For the text-containing cell, return its midpoint in (x, y) coordinate format. 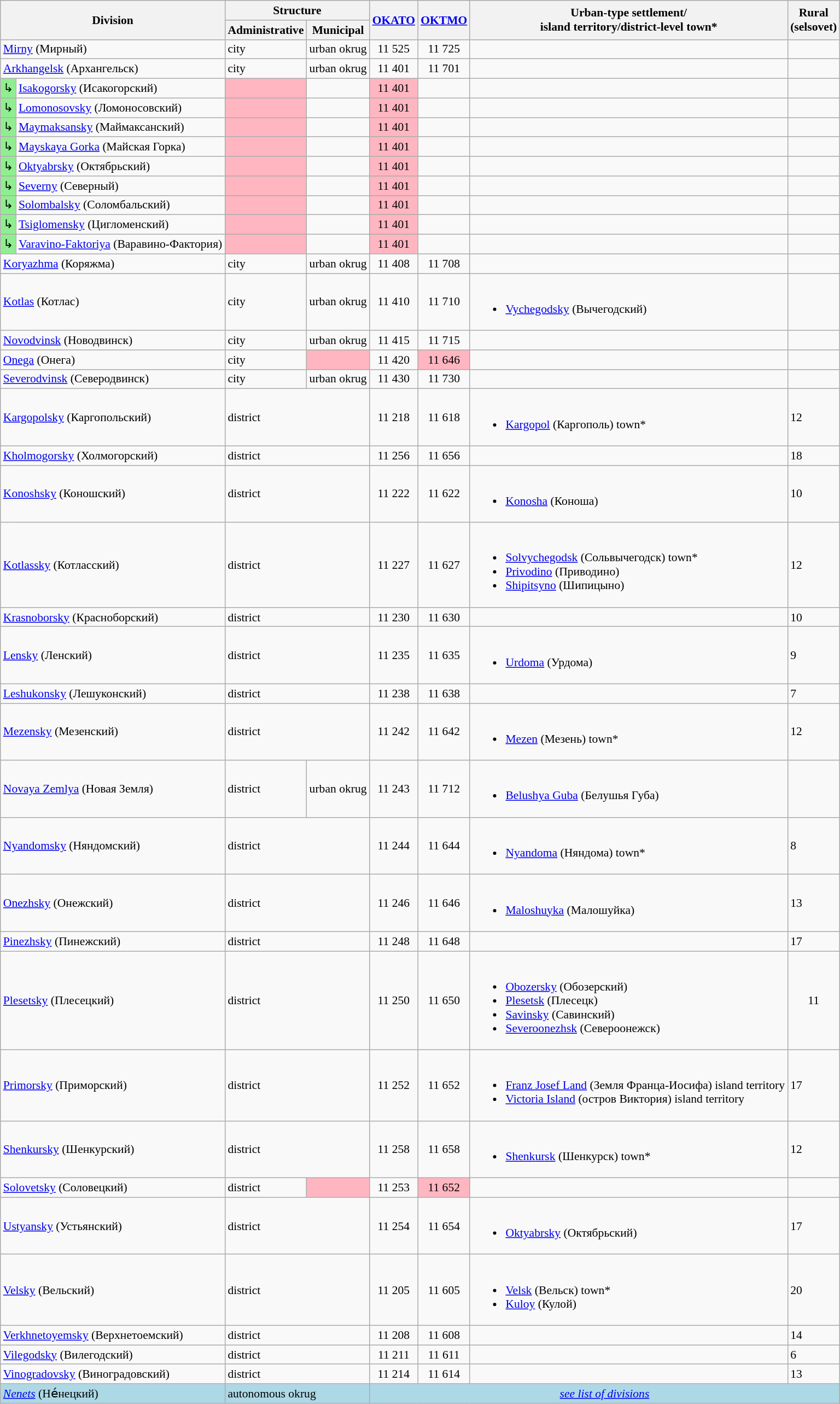
Division (113, 20)
11 701 (444, 69)
11 244 (394, 846)
11 408 (394, 264)
Vilegodsky (Вилегодский) (113, 1355)
11 712 (444, 789)
Mezensky (Мезенский) (113, 732)
11 430 (394, 379)
Kargopol (Каргополь) town* (629, 417)
11 614 (444, 1374)
11 648 (444, 941)
11 254 (394, 1226)
Shenkursky (Шенкурский) (113, 1150)
11 256 (394, 456)
Mayskaya Gorka (Майская Горка) (120, 147)
Severodvinsk (Северодвинск) (113, 379)
Urban-type settlement/island territory/district-level town* (629, 20)
Novaya Zemlya (Новая Земля) (113, 789)
Solvychegodsk (Сольвычегодск) town*Privodino (Приводино)Shipitsyno (Шипицыно) (629, 564)
11 235 (394, 655)
Solombalsky (Соломбальский) (120, 205)
9 (814, 655)
11 730 (444, 379)
11 214 (394, 1374)
OKATO (394, 20)
Maymaksansky (Маймаксанский) (120, 127)
Onezhsky (Онежский) (113, 903)
Plesetsky (Плесецкий) (113, 1001)
Municipal (338, 30)
Novodvinsk (Новодвинск) (113, 340)
OKTMO (444, 20)
11 415 (394, 340)
Pinezhsky (Пинежский) (113, 941)
11 258 (394, 1150)
11 710 (444, 302)
11 250 (394, 1001)
11 644 (444, 846)
Krasnoborsky (Красноборский) (113, 617)
Varavino-Faktoriya (Варавино-Фактория) (120, 244)
11 243 (394, 789)
Nyandomsky (Няндомский) (113, 846)
Kargopolsky (Каргопольский) (113, 417)
Administrative (266, 30)
Konoshsky (Коношский) (113, 494)
11 635 (444, 655)
Belushya Guba (Белушья Губа) (629, 789)
11 420 (394, 360)
11 410 (394, 302)
11 725 (444, 49)
Konosha (Коноша) (629, 494)
Koryazhma (Коряжма) (113, 264)
Obozersky (Обозерский)Plesetsk (Плесецк)Savinsky (Савинский)Severoonezhsk (Североонежск) (629, 1001)
11 708 (444, 264)
11 650 (444, 1001)
11 238 (394, 694)
Urdoma (Урдома) (629, 655)
11 227 (394, 564)
14 (814, 1336)
Kholmogorsky (Холмогорский) (113, 456)
8 (814, 846)
11 715 (444, 340)
Velsk (Вельск) town*Kuloy (Кулой) (629, 1290)
Arkhangelsk (Архангельск) (113, 69)
11 525 (394, 49)
Tsiglomensky (Цигломенский) (120, 225)
11 658 (444, 1150)
Nyandoma (Няндома) town* (629, 846)
11 622 (444, 494)
Vinogradovsky (Виноградовский) (113, 1374)
11 656 (444, 456)
Isakogorsky (Исакогорский) (120, 89)
11 246 (394, 903)
11 252 (394, 1086)
Kotlas (Котлас) (113, 302)
Onega (Онега) (113, 360)
Velsky (Вельский) (113, 1290)
18 (814, 456)
autonomous okrug (297, 1394)
11 (814, 1001)
11 205 (394, 1290)
Leshukonsky (Лешуконский) (113, 694)
6 (814, 1355)
Maloshuyka (Малошуйка) (629, 903)
11 248 (394, 941)
11 654 (444, 1226)
Structure (297, 10)
11 630 (444, 617)
7 (814, 694)
11 230 (394, 617)
Lomonosovsky (Ломоносовский) (120, 108)
Solovetsky (Соловецкий) (113, 1188)
11 222 (394, 494)
Rural(selsovet) (814, 20)
Ustyansky (Устьянский) (113, 1226)
Mezen (Мезень) town* (629, 732)
Vychegodsky (Вычегодский) (629, 302)
Nenets (Не́нецкий) (113, 1394)
Franz Josef Land (Земля Франца-Иосифа) island territoryVictoria Island (остров Виктория) island territory (629, 1086)
11 627 (444, 564)
Severny (Северный) (120, 186)
11 253 (394, 1188)
11 638 (444, 694)
11 618 (444, 417)
Primorsky (Приморский) (113, 1086)
11 642 (444, 732)
11 611 (444, 1355)
Lensky (Ленский) (113, 655)
11 218 (394, 417)
Shenkursk (Шенкурск) town* (629, 1150)
see list of divisions (605, 1394)
Kotlassky (Котласский) (113, 564)
20 (814, 1290)
11 242 (394, 732)
Verkhnetoyemsky (Верхнетоемский) (113, 1336)
11 211 (394, 1355)
11 605 (444, 1290)
11 208 (394, 1336)
11 608 (444, 1336)
Mirny (Мирный) (113, 49)
